Find where the given text appears and provide that cell's center as (X, Y) coordinate. 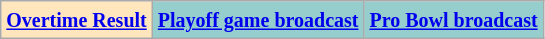
Pro Bowl broadcast (454, 20)
Playoff game broadcast (258, 20)
Overtime Result (77, 20)
